Output the [x, y] coordinate of the center of the cell containing the given text.  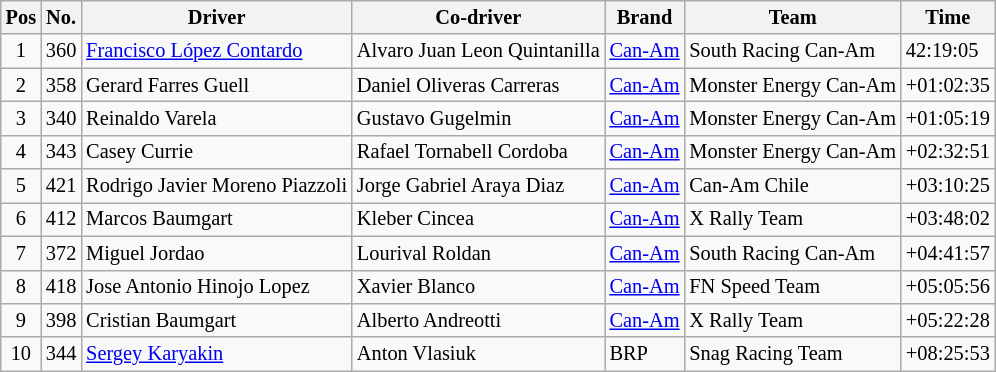
8 [21, 287]
6 [21, 219]
Driver [216, 17]
340 [61, 118]
358 [61, 85]
421 [61, 186]
398 [61, 320]
343 [61, 152]
+05:22:28 [948, 320]
+08:25:53 [948, 354]
1 [21, 51]
360 [61, 51]
344 [61, 354]
9 [21, 320]
+04:41:57 [948, 253]
Sergey Karyakin [216, 354]
2 [21, 85]
Casey Currie [216, 152]
FN Speed Team [792, 287]
+05:05:56 [948, 287]
Jorge Gabriel Araya Diaz [478, 186]
Miguel Jordao [216, 253]
No. [61, 17]
372 [61, 253]
Pos [21, 17]
5 [21, 186]
Snag Racing Team [792, 354]
42:19:05 [948, 51]
Co-driver [478, 17]
Francisco López Contardo [216, 51]
Lourival Roldan [478, 253]
Reinaldo Varela [216, 118]
Xavier Blanco [478, 287]
Team [792, 17]
+02:32:51 [948, 152]
+01:02:35 [948, 85]
BRP [645, 354]
3 [21, 118]
Alberto Andreotti [478, 320]
10 [21, 354]
Rodrigo Javier Moreno Piazzoli [216, 186]
Anton Vlasiuk [478, 354]
418 [61, 287]
Marcos Baumgart [216, 219]
Kleber Cincea [478, 219]
Gustavo Gugelmin [478, 118]
412 [61, 219]
+03:10:25 [948, 186]
Rafael Tornabell Cordoba [478, 152]
Cristian Baumgart [216, 320]
Gerard Farres Guell [216, 85]
Time [948, 17]
+03:48:02 [948, 219]
Jose Antonio Hinojo Lopez [216, 287]
4 [21, 152]
Brand [645, 17]
Can-Am Chile [792, 186]
7 [21, 253]
+01:05:19 [948, 118]
Alvaro Juan Leon Quintanilla [478, 51]
Daniel Oliveras Carreras [478, 85]
